For the text-containing cell, return its midpoint in [x, y] coordinate format. 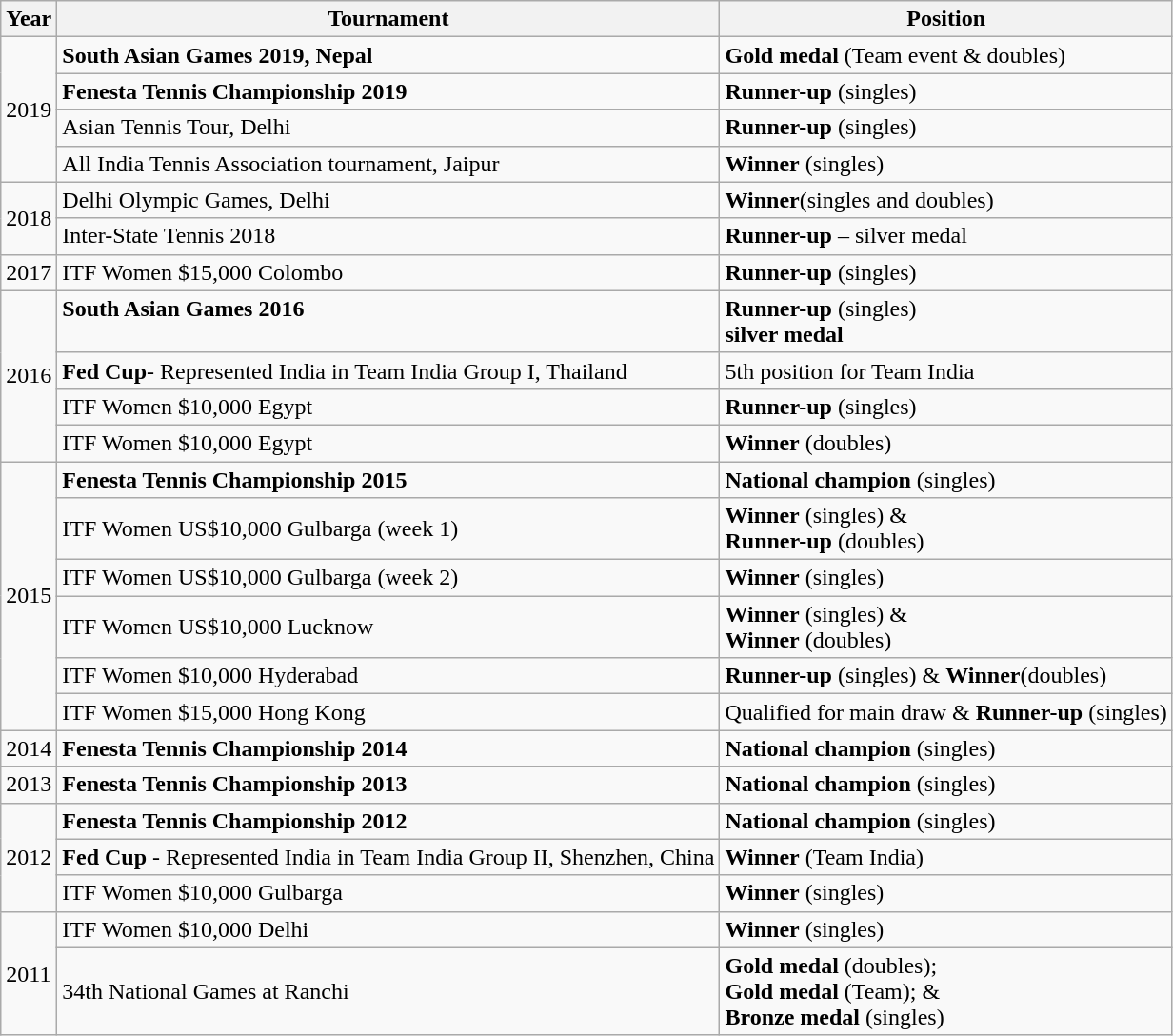
Tournament [388, 19]
ITF Women $10,000 Delhi [388, 929]
ITF Women $10,000 Hyderabad [388, 676]
Runner-up (singles)silver medal [946, 322]
Winner(singles and doubles) [946, 200]
Runner-up (singles) & Winner(doubles) [946, 676]
2019 [29, 110]
All India Tennis Association tournament, Jaipur [388, 164]
Gold medal (doubles);Gold medal (Team); &Bronze medal (singles) [946, 991]
2018 [29, 218]
2017 [29, 272]
ITF Women US$10,000 Lucknow [388, 627]
Position [946, 19]
2016 [29, 375]
Winner (doubles) [946, 443]
Runner-up – silver medal [946, 236]
ITF Women US$10,000 Gulbarga (week 2) [388, 578]
Fenesta Tennis Championship 2015 [388, 479]
South Asian Games 2016 [388, 322]
Winner (singles) &Runner-up (doubles) [946, 529]
Fenesta Tennis Championship 2014 [388, 748]
Fenesta Tennis Championship 2019 [388, 91]
Fed Cup- Represented India in Team India Group I, Thailand [388, 370]
Fenesta Tennis Championship 2013 [388, 785]
2012 [29, 857]
ITF Women $15,000 Colombo [388, 272]
South Asian Games 2019, Nepal [388, 55]
Winner (Team India) [946, 857]
Qualified for main draw & Runner-up (singles) [946, 712]
Gold medal (Team event & doubles) [946, 55]
Delhi Olympic Games, Delhi [388, 200]
ITF Women $10,000 Gulbarga [388, 893]
2015 [29, 595]
Fenesta Tennis Championship 2012 [388, 821]
Year [29, 19]
Asian Tennis Tour, Delhi [388, 128]
2014 [29, 748]
2011 [29, 973]
5th position for Team India [946, 370]
Inter-State Tennis 2018 [388, 236]
34th National Games at Ranchi [388, 991]
ITF Women $15,000 Hong Kong [388, 712]
2013 [29, 785]
Winner (singles) &Winner (doubles) [946, 627]
Fed Cup - Represented India in Team India Group II, Shenzhen, China [388, 857]
ITF Women US$10,000 Gulbarga (week 1) [388, 529]
